Return the [x, y] coordinate for the center point of the cell that contains the specified text.  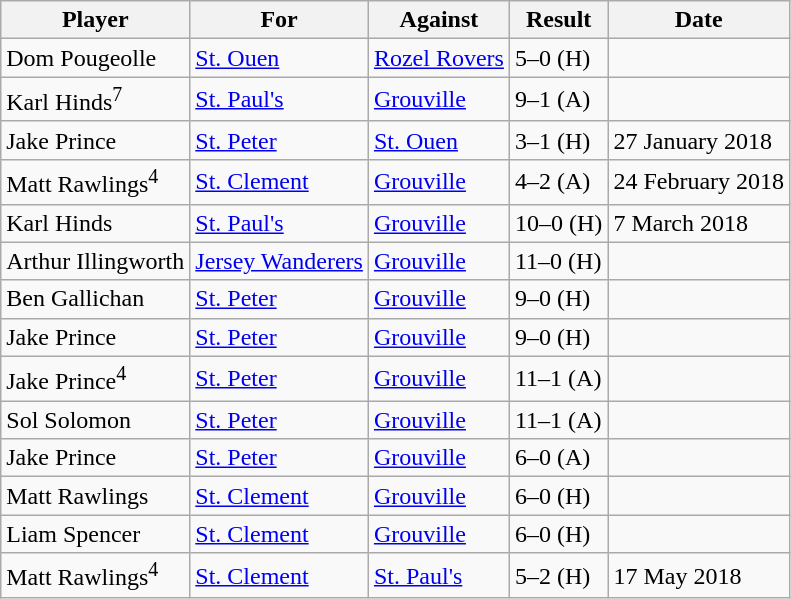
Date [699, 20]
Sol Solomon [96, 420]
11–0 (H) [558, 261]
27 January 2018 [699, 140]
24 February 2018 [699, 182]
Result [558, 20]
Liam Spencer [96, 534]
10–0 (H) [558, 223]
For [280, 20]
Arthur Illingworth [96, 261]
Ben Gallichan [96, 299]
Dom Pougeolle [96, 58]
6–0 (A) [558, 458]
5–0 (H) [558, 58]
Player [96, 20]
Karl Hinds7 [96, 100]
Jersey Wanderers [280, 261]
Rozel Rovers [438, 58]
7 March 2018 [699, 223]
Against [438, 20]
9–1 (A) [558, 100]
17 May 2018 [699, 576]
3–1 (H) [558, 140]
Jake Prince4 [96, 378]
Matt Rawlings [96, 496]
5–2 (H) [558, 576]
Karl Hinds [96, 223]
4–2 (A) [558, 182]
